Locate the cell with the specified text and output its [x, y] center coordinate. 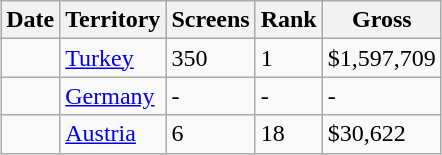
18 [288, 134]
Rank [288, 20]
$1,597,709 [382, 58]
$30,622 [382, 134]
Turkey [113, 58]
Screens [210, 20]
Gross [382, 20]
Austria [113, 134]
Date [30, 20]
Territory [113, 20]
1 [288, 58]
350 [210, 58]
Germany [113, 96]
6 [210, 134]
